Pinpoint the cell where the given text exists, returning its (x, y) midpoint coordinate. 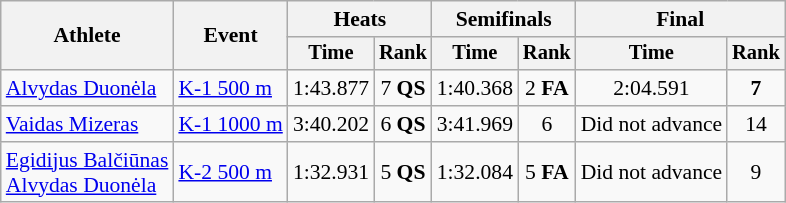
Alvydas Duonėla (88, 88)
5 QS (403, 172)
K-2 500 m (230, 172)
Final (680, 19)
5 FA (547, 172)
7 QS (403, 88)
Event (230, 36)
2:04.591 (652, 88)
3:40.202 (331, 124)
Heats (360, 19)
7 (756, 88)
3:41.969 (475, 124)
6 QS (403, 124)
9 (756, 172)
2 FA (547, 88)
14 (756, 124)
K-1 500 m (230, 88)
1:32.931 (331, 172)
6 (547, 124)
Egidijus Balčiūnas Alvydas Duonėla (88, 172)
Vaidas Mizeras (88, 124)
Semifinals (504, 19)
1:43.877 (331, 88)
K-1 1000 m (230, 124)
Athlete (88, 36)
1:32.084 (475, 172)
1:40.368 (475, 88)
